Scan for the cell matching the given text and deliver its [x, y] coordinate at center. 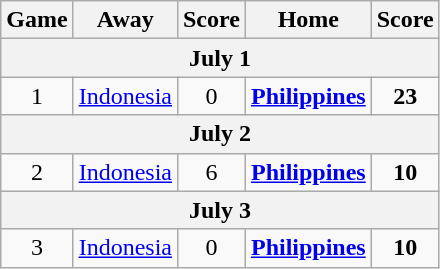
6 [211, 172]
July 3 [220, 210]
23 [405, 96]
July 2 [220, 134]
1 [37, 96]
July 1 [220, 58]
3 [37, 248]
2 [37, 172]
Game [37, 20]
Home [308, 20]
Away [125, 20]
